Determine the [X, Y] coordinate at the center of the cell enclosing the given text.  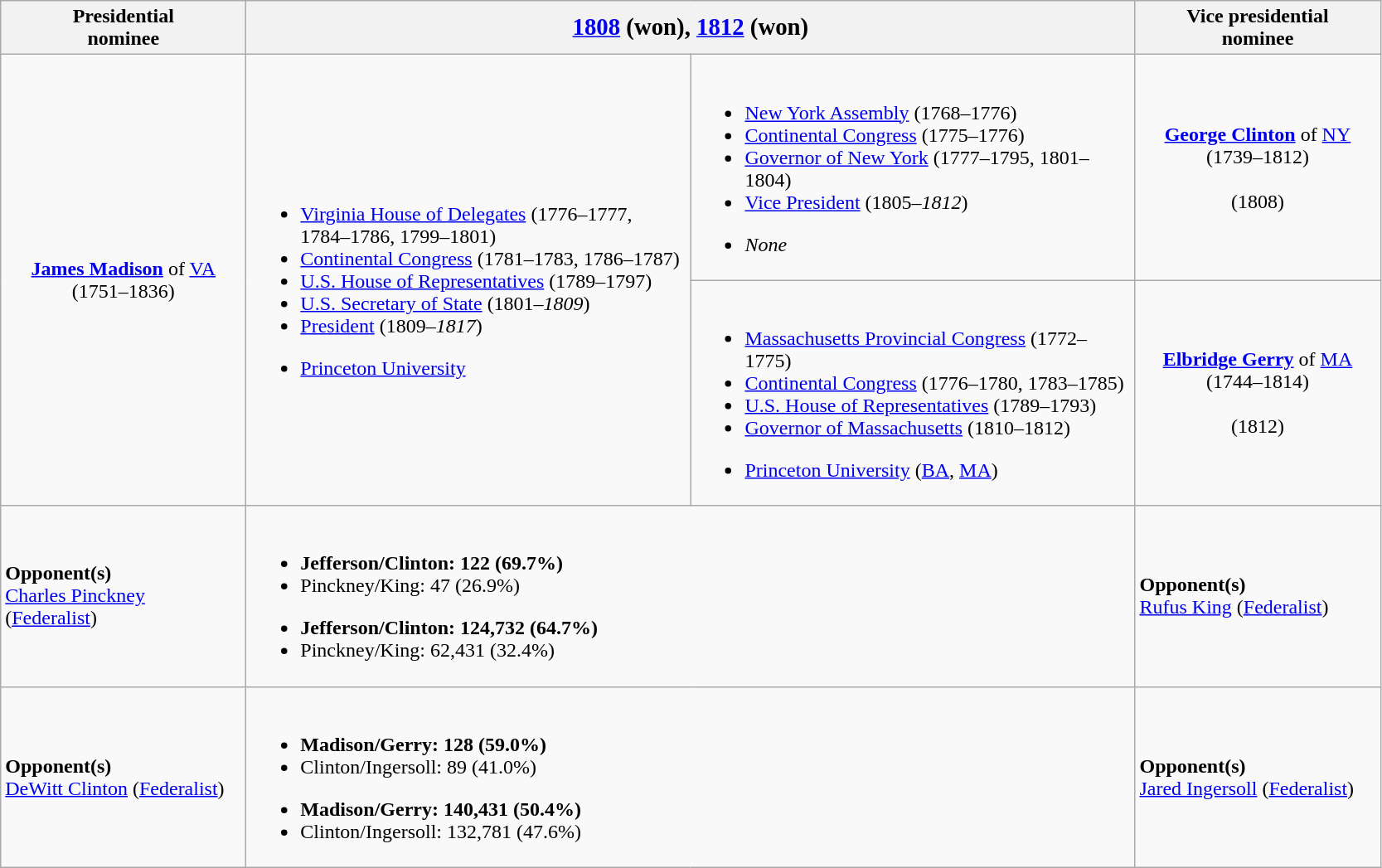
Vice presidentialnominee [1258, 28]
George Clinton of NY(1739–1812)(1808) [1258, 167]
Madison/Gerry: 128 (59.0%)Clinton/Ingersoll: 89 (41.0%)Madison/Gerry: 140,431 (50.4%)Clinton/Ingersoll: 132,781 (47.6%) [691, 777]
James Madison of VA(1751–1836) [124, 280]
Opponent(s)DeWitt Clinton (Federalist) [124, 777]
1808 (won), 1812 (won) [691, 28]
Opponent(s)Charles Pinckney (Federalist) [124, 596]
Elbridge Gerry of MA(1744–1814)(1812) [1258, 393]
Opponent(s)Rufus King (Federalist) [1258, 596]
New York Assembly (1768–1776)Continental Congress (1775–1776)Governor of New York (1777–1795, 1801–1804)Vice President (1805–1812)None [913, 167]
Jefferson/Clinton: 122 (69.7%)Pinckney/King: 47 (26.9%)Jefferson/Clinton: 124,732 (64.7%)Pinckney/King: 62,431 (32.4%) [691, 596]
Opponent(s)Jared Ingersoll (Federalist) [1258, 777]
Presidentialnominee [124, 28]
